For the text-containing cell, return its midpoint in [X, Y] coordinate format. 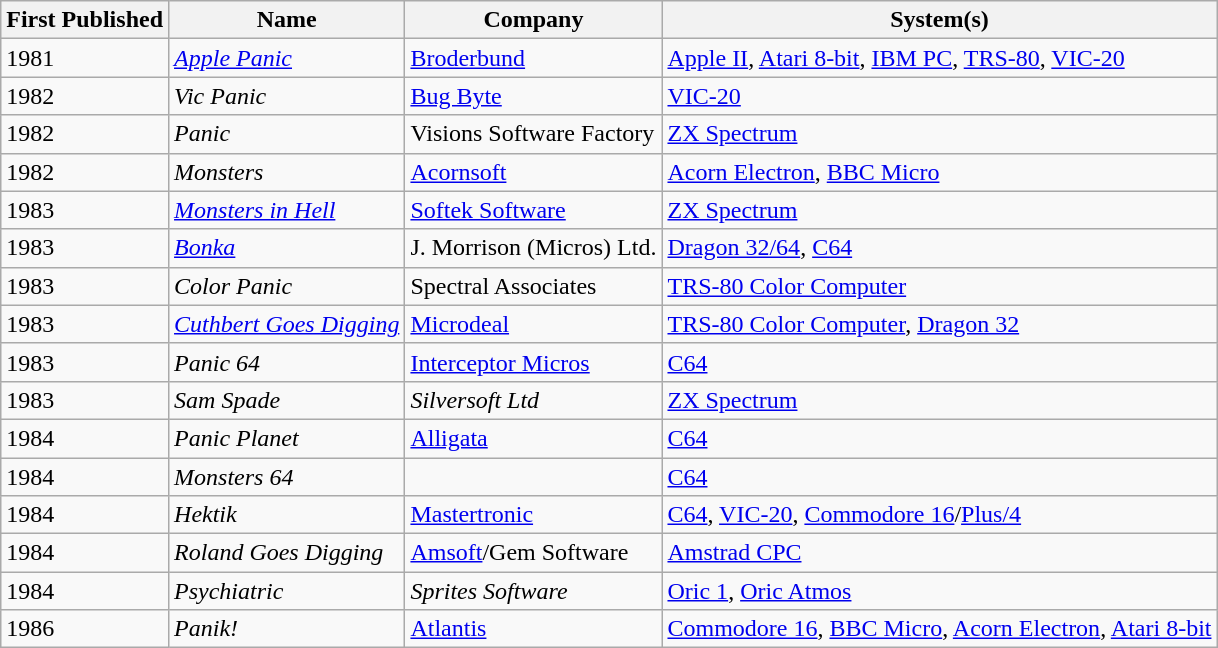
Broderbund [534, 58]
Hektik [287, 515]
Company [534, 20]
Acornsoft [534, 172]
First Published [85, 20]
TRS-80 Color Computer [940, 286]
Psychiatric [287, 591]
Bonka [287, 248]
J. Morrison (Micros) Ltd. [534, 248]
Color Panic [287, 286]
Panic [287, 134]
Atlantis [534, 629]
Alligata [534, 438]
Softek Software [534, 210]
Monsters in Hell [287, 210]
Spectral Associates [534, 286]
1986 [85, 629]
1981 [85, 58]
Panik! [287, 629]
Mastertronic [534, 515]
Monsters [287, 172]
Acorn Electron, BBC Micro [940, 172]
VIC-20 [940, 96]
Commodore 16, BBC Micro, Acorn Electron, Atari 8-bit [940, 629]
Vic Panic [287, 96]
Apple Panic [287, 58]
Dragon 32/64, C64 [940, 248]
Visions Software Factory [534, 134]
Amsoft/Gem Software [534, 553]
Panic Planet [287, 438]
Roland Goes Digging [287, 553]
Sprites Software [534, 591]
Apple II, Atari 8-bit, IBM PC, TRS-80, VIC-20 [940, 58]
Interceptor Micros [534, 362]
System(s) [940, 20]
Oric 1, Oric Atmos [940, 591]
TRS-80 Color Computer, Dragon 32 [940, 324]
Name [287, 20]
Monsters 64 [287, 477]
C64, VIC-20, Commodore 16/Plus/4 [940, 515]
Silversoft Ltd [534, 400]
Bug Byte [534, 96]
Amstrad CPC [940, 553]
Cuthbert Goes Digging [287, 324]
Panic 64 [287, 362]
Sam Spade [287, 400]
Microdeal [534, 324]
